For the text-containing cell, return its midpoint in [X, Y] coordinate format. 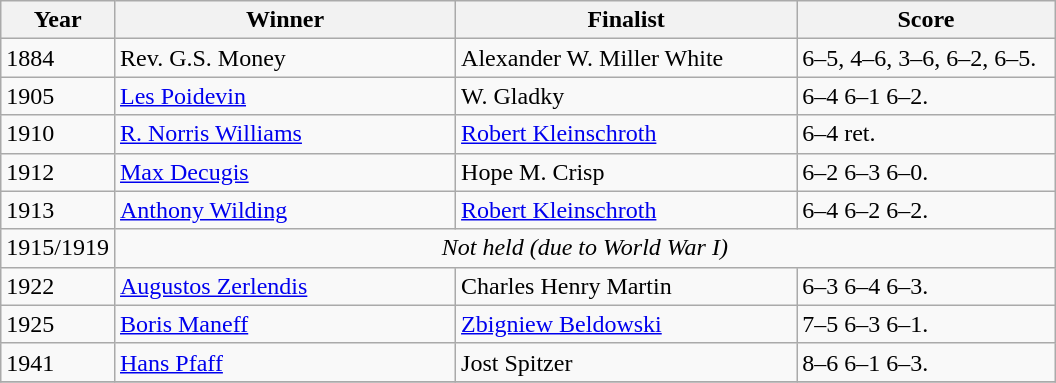
Jost Spitzer [626, 362]
1922 [58, 286]
Rev. G.S. Money [284, 58]
Finalist [626, 20]
Les Poidevin [284, 96]
Winner [284, 20]
6–5, 4–6, 3–6, 6–2, 6–5. [926, 58]
Not held (due to World War I) [584, 248]
Hans Pfaff [284, 362]
W. Gladky [626, 96]
1913 [58, 210]
6–4 6–2 6–2. [926, 210]
6–2 6–3 6–0. [926, 172]
1884 [58, 58]
8–6 6–1 6–3. [926, 362]
1905 [58, 96]
6–3 6–4 6–3. [926, 286]
1925 [58, 324]
Augustos Zerlendis [284, 286]
Max Decugis [284, 172]
Zbigniew Beldowski [626, 324]
Charles Henry Martin [626, 286]
R. Norris Williams [284, 134]
Year [58, 20]
Hope M. Crisp [626, 172]
Boris Maneff [284, 324]
6–4 ret. [926, 134]
Alexander W. Miller White [626, 58]
1941 [58, 362]
Anthony Wilding [284, 210]
Score [926, 20]
1912 [58, 172]
7–5 6–3 6–1. [926, 324]
6–4 6–1 6–2. [926, 96]
1910 [58, 134]
1915/1919 [58, 248]
